Capture the cell that displays the provided text and extract its [x, y] central coordinate. 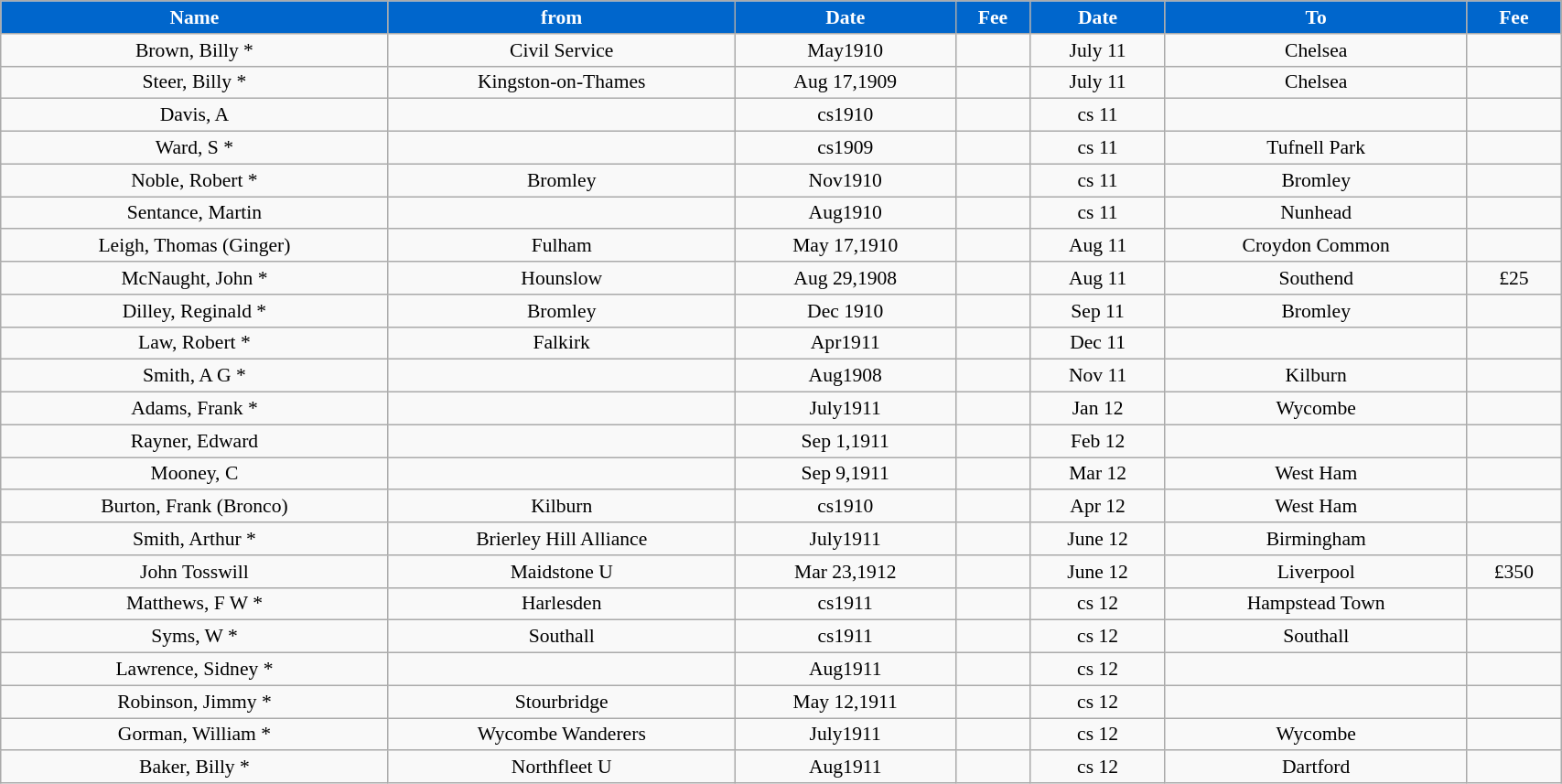
Feb 12 [1098, 441]
Baker, Billy * [194, 768]
£350 [1514, 572]
Leigh, Thomas (Ginger) [194, 246]
Aug 17,1909 [846, 82]
Syms, W * [194, 637]
Stourbridge [562, 702]
Falkirk [562, 343]
To [1316, 17]
Civil Service [562, 50]
Aug 29,1908 [846, 278]
Sentance, Martin [194, 213]
Nov 11 [1098, 376]
Wycombe Wanderers [562, 735]
Apr1911 [846, 343]
Smith, Arthur * [194, 539]
John Tosswill [194, 572]
Kingston-on-Thames [562, 82]
£25 [1514, 278]
Dilley, Reginald * [194, 311]
Nunhead [1316, 213]
Dec 11 [1098, 343]
Brown, Billy * [194, 50]
Apr 12 [1098, 507]
Tufnell Park [1316, 148]
Southend [1316, 278]
Harlesden [562, 604]
Ward, S * [194, 148]
Brierley Hill Alliance [562, 539]
Hampstead Town [1316, 604]
Nov1910 [846, 180]
Law, Robert * [194, 343]
McNaught, John * [194, 278]
Smith, A G * [194, 376]
cs1909 [846, 148]
Lawrence, Sidney * [194, 670]
Sep 1,1911 [846, 441]
Hounslow [562, 278]
Jan 12 [1098, 409]
Aug1908 [846, 376]
Aug1910 [846, 213]
May 12,1911 [846, 702]
Davis, A [194, 115]
Mar 23,1912 [846, 572]
Dec 1910 [846, 311]
May1910 [846, 50]
May 17,1910 [846, 246]
Burton, Frank (Bronco) [194, 507]
Liverpool [1316, 572]
Northfleet U [562, 768]
Name [194, 17]
Noble, Robert * [194, 180]
Mar 12 [1098, 474]
Croydon Common [1316, 246]
Steer, Billy * [194, 82]
from [562, 17]
Adams, Frank * [194, 409]
Sep 9,1911 [846, 474]
Mooney, C [194, 474]
Maidstone U [562, 572]
Matthews, F W * [194, 604]
Birmingham [1316, 539]
Gorman, William * [194, 735]
Robinson, Jimmy * [194, 702]
Fulham [562, 246]
Sep 11 [1098, 311]
Rayner, Edward [194, 441]
Dartford [1316, 768]
